Extract the [X, Y] coordinate from the center of the cell holding the provided text.  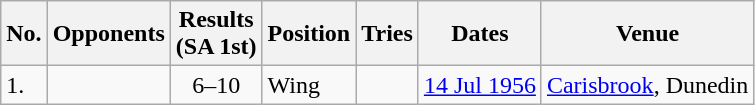
No. [24, 34]
Carisbrook, Dunedin [647, 85]
Position [309, 34]
1. [24, 85]
Venue [647, 34]
Opponents [108, 34]
Dates [480, 34]
6–10 [216, 85]
Tries [388, 34]
14 Jul 1956 [480, 85]
Wing [309, 85]
Results(SA 1st) [216, 34]
